Detect which cell encompasses the target text, then output its (X, Y) center coordinate. 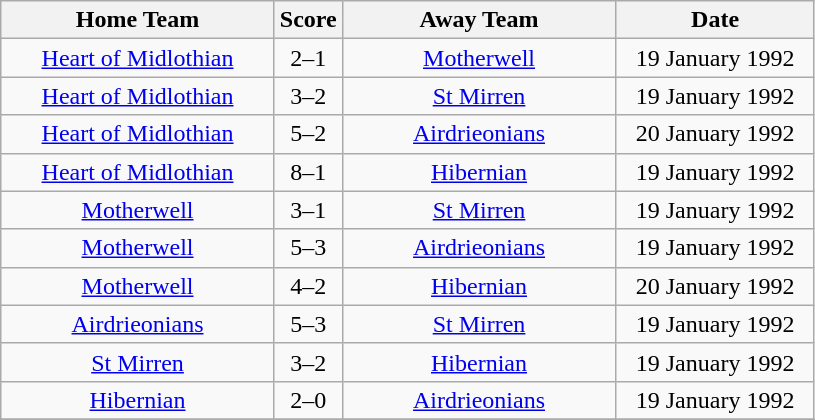
Away Team (479, 20)
Home Team (138, 20)
2–0 (308, 400)
4–2 (308, 286)
3–1 (308, 210)
Date (716, 20)
Score (308, 20)
2–1 (308, 58)
5–2 (308, 134)
8–1 (308, 172)
